Capture the cell that displays the provided text and extract its [X, Y] central coordinate. 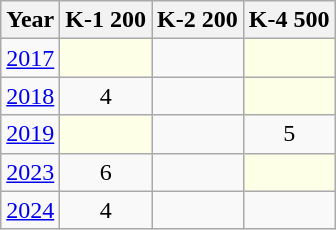
2018 [30, 96]
K-4 500 [289, 20]
2024 [30, 210]
K-1 200 [106, 20]
K-2 200 [198, 20]
2019 [30, 134]
5 [289, 134]
2023 [30, 172]
6 [106, 172]
2017 [30, 58]
Year [30, 20]
